Find where the given text appears and provide that cell's center as (X, Y) coordinate. 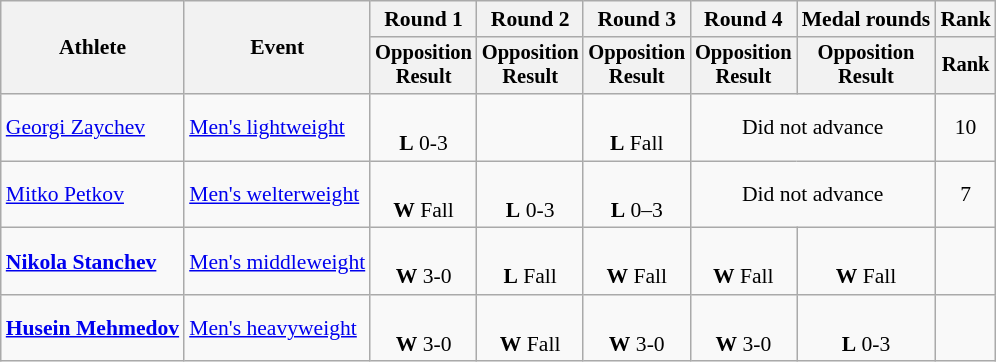
Mitko Petkov (92, 194)
Round 2 (530, 19)
Men's heavyweight (277, 328)
Men's middleweight (277, 262)
L 0–3 (636, 194)
Athlete (92, 48)
10 (966, 128)
Men's lightweight (277, 128)
Round 1 (424, 19)
7 (966, 194)
Nikola Stanchev (92, 262)
Georgi Zaychev (92, 128)
Medal rounds (866, 19)
Men's welterweight (277, 194)
Round 3 (636, 19)
Round 4 (744, 19)
Event (277, 48)
Husein Mehmedov (92, 328)
